Return the (X, Y) coordinate for the center point of the cell that contains the specified text.  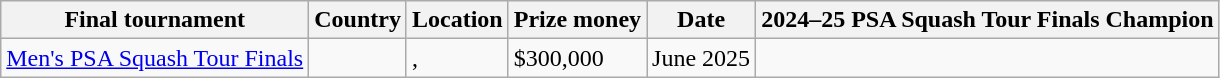
Country (358, 20)
Location (457, 20)
Men's PSA Squash Tour Finals (155, 58)
2024–25 PSA Squash Tour Finals Champion (988, 20)
Prize money (577, 20)
Final tournament (155, 20)
Date (702, 20)
June 2025 (702, 58)
, (457, 58)
$300,000 (577, 58)
